Identify which cell holds the provided text, then report its [x, y] central coordinate. 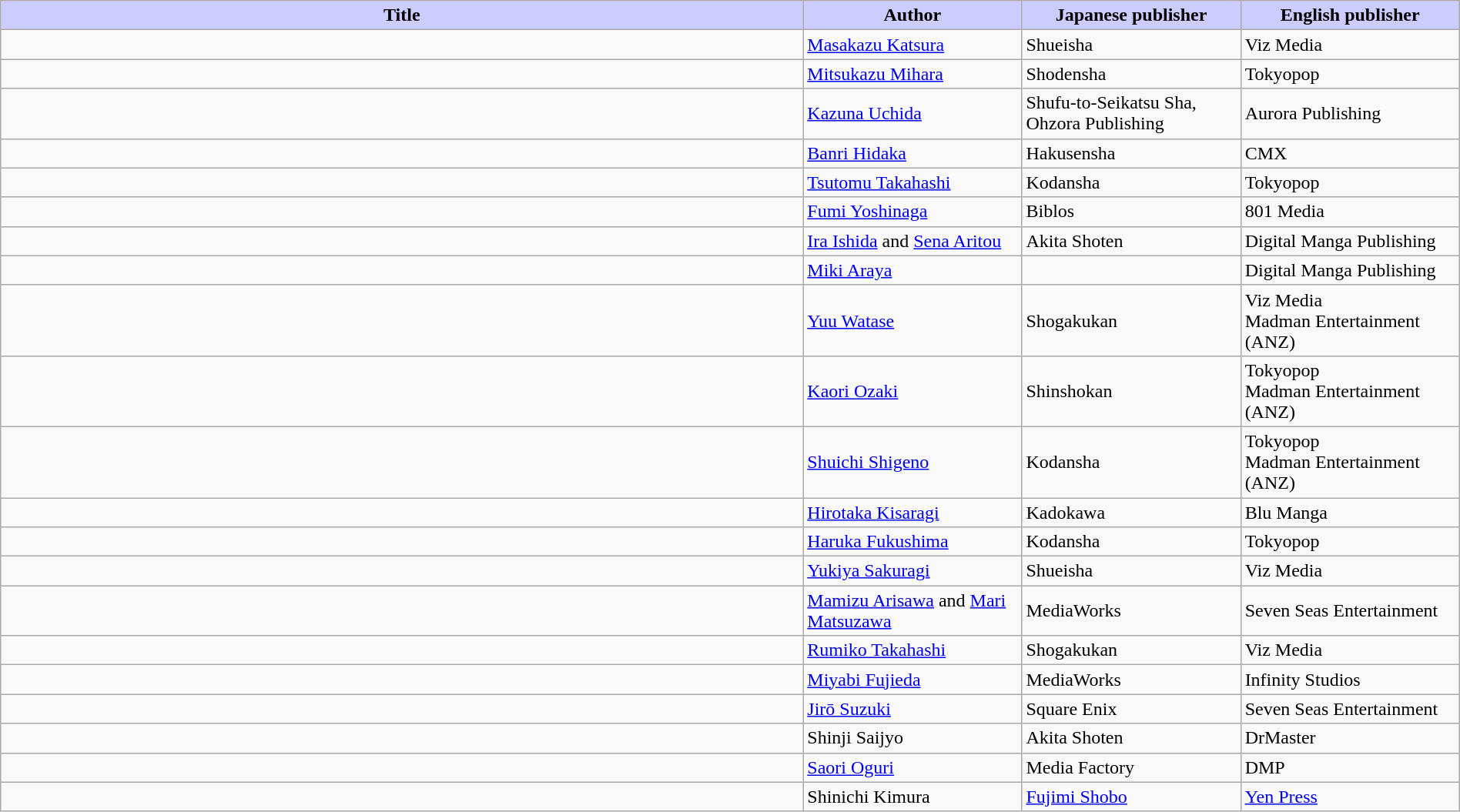
Fujimi Shobo [1131, 797]
Jirō Suzuki [912, 709]
Masakazu Katsura [912, 45]
Miki Araya [912, 270]
Blu Manga [1350, 512]
Kazuna Uchida [912, 114]
Yuu Watase [912, 320]
Author [912, 15]
Biblos [1131, 212]
Viz Media Madman Entertainment (ANZ) [1350, 320]
Shufu-to-Seikatsu Sha, Ohzora Publishing [1131, 114]
Fumi Yoshinaga [912, 212]
Ira Ishida and Sena Aritou [912, 241]
Mamizu Arisawa and Mari Matsuzawa [912, 611]
Infinity Studios [1350, 680]
English publisher [1350, 15]
Aurora Publishing [1350, 114]
Japanese publisher [1131, 15]
Hirotaka Kisaragi [912, 512]
Rumiko Takahashi [912, 650]
CMX [1350, 153]
Shinji Saijyo [912, 738]
Yen Press [1350, 797]
801 Media [1350, 212]
Hakusensha [1131, 153]
Miyabi Fujieda [912, 680]
Tsutomu Takahashi [912, 182]
DrMaster [1350, 738]
Haruka Fukushima [912, 542]
Shuichi Shigeno [912, 462]
Yukiya Sakuragi [912, 571]
Kaori Ozaki [912, 391]
Title [402, 15]
Shinichi Kimura [912, 797]
Shinshokan [1131, 391]
Banri Hidaka [912, 153]
Saori Oguri [912, 767]
Square Enix [1131, 709]
Mitsukazu Mihara [912, 74]
Shodensha [1131, 74]
Kadokawa [1131, 512]
DMP [1350, 767]
Media Factory [1131, 767]
